Return the [X, Y] coordinate for the center point of the cell that contains the specified text.  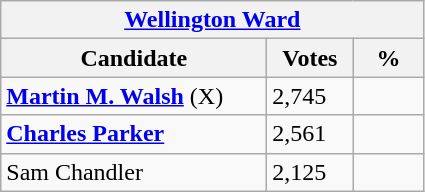
Martin M. Walsh (X) [134, 96]
% [388, 58]
Charles Parker [134, 134]
Wellington Ward [212, 20]
Votes [310, 58]
2,561 [310, 134]
Sam Chandler [134, 172]
2,745 [310, 96]
Candidate [134, 58]
2,125 [310, 172]
